Identify which cell holds the provided text, then report its [X, Y] central coordinate. 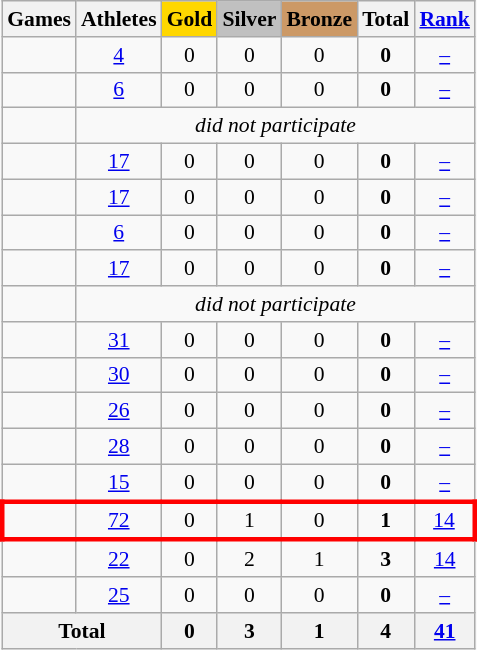
Silver [249, 19]
28 [119, 447]
2 [249, 558]
72 [119, 520]
Games [39, 19]
31 [119, 340]
26 [119, 411]
30 [119, 375]
Rank [444, 19]
Gold [190, 19]
Athletes [119, 19]
15 [119, 482]
25 [119, 595]
41 [444, 631]
22 [119, 558]
Bronze [319, 19]
